Extract the (x, y) coordinate from the center of the cell holding the provided text.  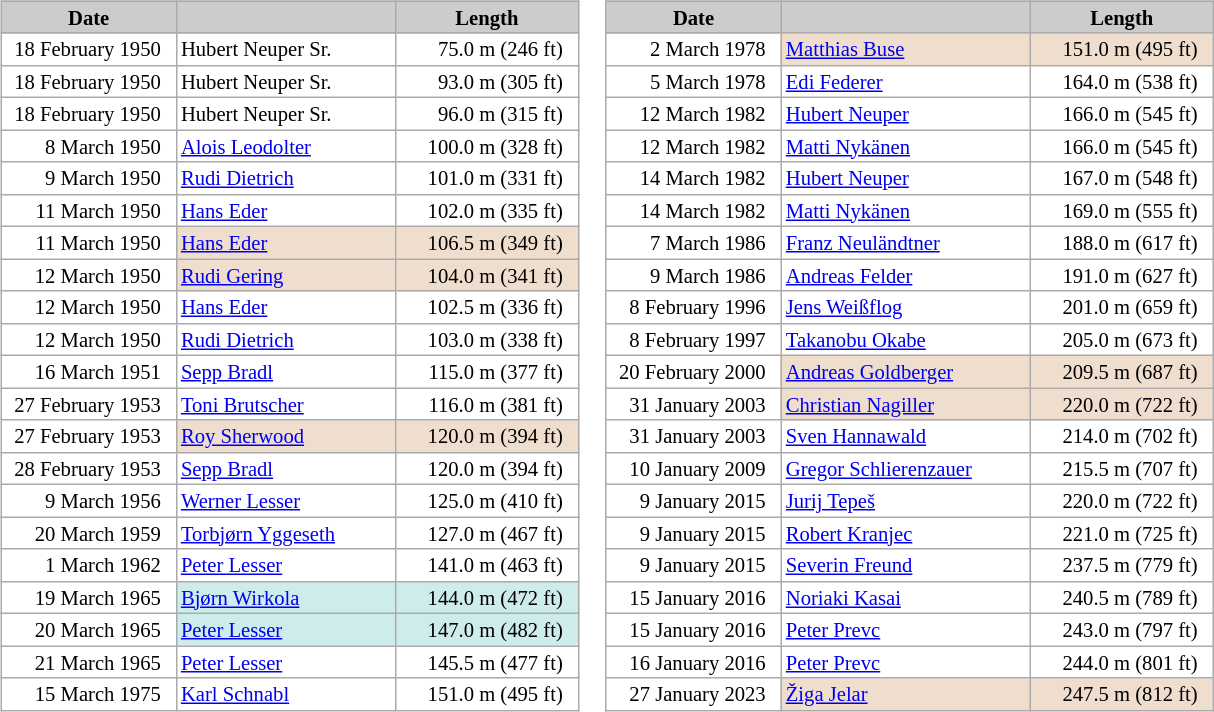
Karl Schnabl (286, 694)
Severin Freund (906, 565)
100.0 m (328 ft) (487, 146)
244.0 m (801 ft) (1122, 662)
115.0 m (377 ft) (487, 372)
5 March 1978 (694, 81)
Jurij Tepeš (906, 501)
8 February 1997 (694, 339)
201.0 m (659 ft) (1122, 307)
19 March 1965 (88, 597)
209.5 m (687 ft) (1122, 372)
20 February 2000 (694, 372)
28 February 1953 (88, 468)
106.5 m (349 ft) (487, 243)
141.0 m (463 ft) (487, 565)
9 March 1956 (88, 501)
Torbjørn Yggeseth (286, 533)
Jens Weißflog (906, 307)
16 January 2016 (694, 662)
145.5 m (477 ft) (487, 662)
20 March 1965 (88, 630)
Edi Federer (906, 81)
215.5 m (707 ft) (1122, 468)
116.0 m (381 ft) (487, 404)
Takanobu Okabe (906, 339)
188.0 m (617 ft) (1122, 243)
101.0 m (331 ft) (487, 178)
144.0 m (472 ft) (487, 597)
Werner Lesser (286, 501)
21 March 1965 (88, 662)
103.0 m (338 ft) (487, 339)
127.0 m (467 ft) (487, 533)
247.5 m (812 ft) (1122, 694)
167.0 m (548 ft) (1122, 178)
Andreas Felder (906, 275)
8 February 1996 (694, 307)
Alois Leodolter (286, 146)
16 March 1951 (88, 372)
Žiga Jelar (906, 694)
20 March 1959 (88, 533)
240.5 m (789 ft) (1122, 597)
205.0 m (673 ft) (1122, 339)
27 January 2023 (694, 694)
93.0 m (305 ft) (487, 81)
Toni Brutscher (286, 404)
102.0 m (335 ft) (487, 210)
Rudi Gering (286, 275)
Roy Sherwood (286, 436)
Franz Neuländtner (906, 243)
Gregor Schlierenzauer (906, 468)
7 March 1986 (694, 243)
102.5 m (336 ft) (487, 307)
15 March 1975 (88, 694)
Christian Nagiller (906, 404)
Sven Hannawald (906, 436)
96.0 m (315 ft) (487, 114)
221.0 m (725 ft) (1122, 533)
191.0 m (627 ft) (1122, 275)
9 March 1950 (88, 178)
169.0 m (555 ft) (1122, 210)
214.0 m (702 ft) (1122, 436)
9 March 1986 (694, 275)
10 January 2009 (694, 468)
Noriaki Kasai (906, 597)
Robert Kranjec (906, 533)
243.0 m (797 ft) (1122, 630)
2 March 1978 (694, 49)
147.0 m (482 ft) (487, 630)
237.5 m (779 ft) (1122, 565)
Matthias Buse (906, 49)
164.0 m (538 ft) (1122, 81)
Andreas Goldberger (906, 372)
8 March 1950 (88, 146)
75.0 m (246 ft) (487, 49)
104.0 m (341 ft) (487, 275)
125.0 m (410 ft) (487, 501)
Bjørn Wirkola (286, 597)
1 March 1962 (88, 565)
